Pinpoint the cell where the given text exists, returning its (x, y) midpoint coordinate. 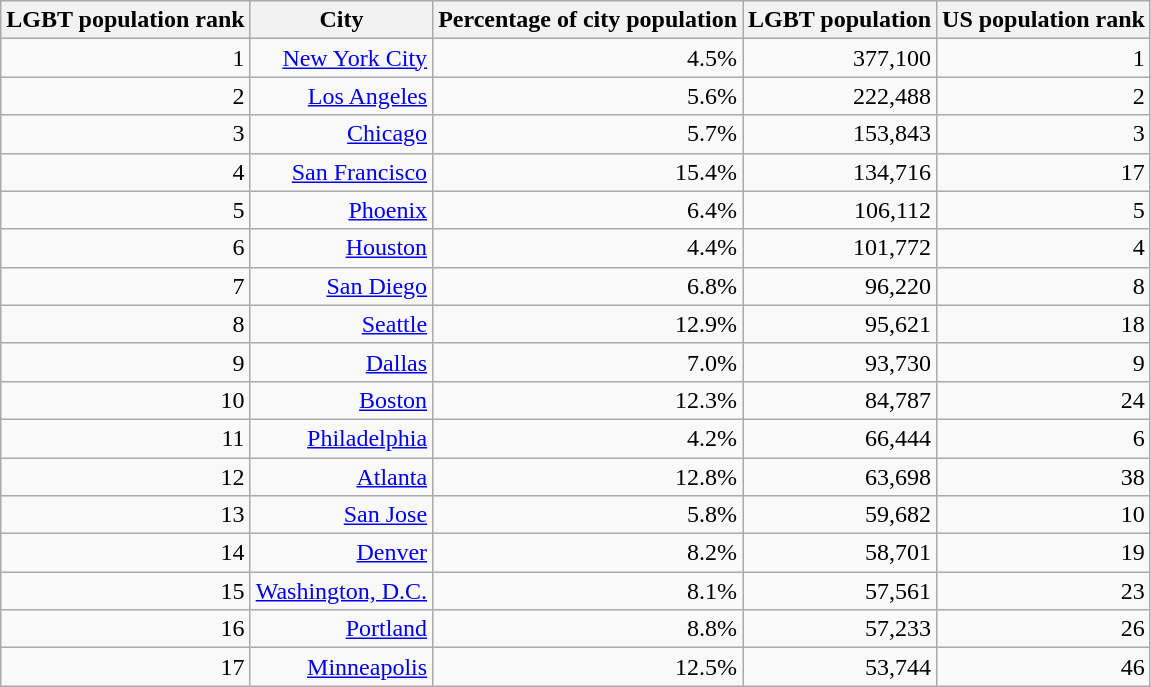
San Francisco (341, 172)
Atlanta (341, 477)
Portland (341, 629)
57,561 (840, 591)
Dallas (341, 362)
15.4% (588, 172)
San Diego (341, 286)
Chicago (341, 134)
63,698 (840, 477)
153,843 (840, 134)
Denver (341, 553)
84,787 (840, 400)
57,233 (840, 629)
Philadelphia (341, 438)
LGBT population (840, 20)
66,444 (840, 438)
377,100 (840, 58)
12.8% (588, 477)
LGBT population rank (126, 20)
19 (1044, 553)
23 (1044, 591)
59,682 (840, 515)
4.2% (588, 438)
5.7% (588, 134)
18 (1044, 324)
Los Angeles (341, 96)
14 (126, 553)
Washington, D.C. (341, 591)
5.8% (588, 515)
8.2% (588, 553)
8.1% (588, 591)
101,772 (840, 248)
7 (126, 286)
Seattle (341, 324)
6.4% (588, 210)
5.6% (588, 96)
Minneapolis (341, 667)
Phoenix (341, 210)
Boston (341, 400)
4.4% (588, 248)
46 (1044, 667)
38 (1044, 477)
53,744 (840, 667)
8.8% (588, 629)
US population rank (1044, 20)
106,112 (840, 210)
93,730 (840, 362)
24 (1044, 400)
6.8% (588, 286)
New York City (341, 58)
134,716 (840, 172)
San Jose (341, 515)
7.0% (588, 362)
26 (1044, 629)
4.5% (588, 58)
11 (126, 438)
13 (126, 515)
96,220 (840, 286)
City (341, 20)
12.3% (588, 400)
12.5% (588, 667)
12.9% (588, 324)
Percentage of city population (588, 20)
Houston (341, 248)
222,488 (840, 96)
58,701 (840, 553)
16 (126, 629)
95,621 (840, 324)
15 (126, 591)
12 (126, 477)
